For the text-containing cell, return its midpoint in (x, y) coordinate format. 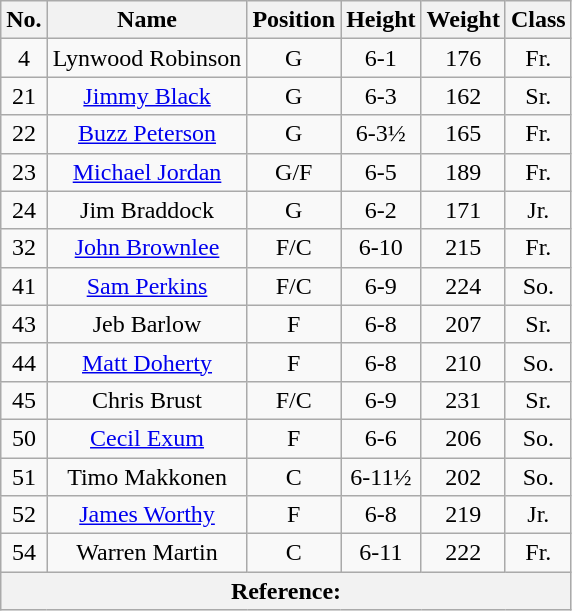
206 (463, 438)
224 (463, 286)
44 (24, 362)
210 (463, 362)
171 (463, 210)
Buzz Peterson (147, 134)
Matt Doherty (147, 362)
52 (24, 515)
Jeb Barlow (147, 324)
Weight (463, 20)
Jimmy Black (147, 96)
45 (24, 400)
22 (24, 134)
Class (538, 20)
Jim Braddock (147, 210)
No. (24, 20)
176 (463, 58)
Warren Martin (147, 553)
Reference: (286, 591)
G/F (294, 172)
32 (24, 248)
6-1 (381, 58)
James Worthy (147, 515)
4 (24, 58)
6-11½ (381, 477)
6-2 (381, 210)
Lynwood Robinson (147, 58)
51 (24, 477)
43 (24, 324)
6-6 (381, 438)
John Brownlee (147, 248)
Chris Brust (147, 400)
Cecil Exum (147, 438)
6-11 (381, 553)
54 (24, 553)
219 (463, 515)
215 (463, 248)
162 (463, 96)
Height (381, 20)
50 (24, 438)
24 (24, 210)
Name (147, 20)
6-3½ (381, 134)
41 (24, 286)
207 (463, 324)
165 (463, 134)
6-5 (381, 172)
202 (463, 477)
Sam Perkins (147, 286)
6-10 (381, 248)
222 (463, 553)
Timo Makkonen (147, 477)
231 (463, 400)
Position (294, 20)
23 (24, 172)
6-3 (381, 96)
21 (24, 96)
189 (463, 172)
Michael Jordan (147, 172)
